Provide the (x, y) coordinate of the cell's center where the given text is located.  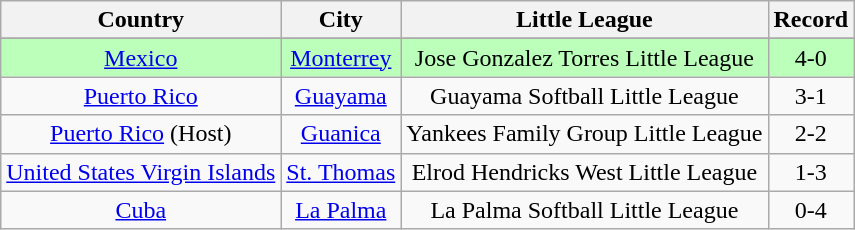
United States Virgin Islands (141, 172)
Guayama Softball Little League (584, 96)
La Palma Softball Little League (584, 210)
St. Thomas (341, 172)
La Palma (341, 210)
1-3 (811, 172)
Cuba (141, 210)
Jose Gonzalez Torres Little League (584, 58)
Guayama (341, 96)
City (341, 20)
0-4 (811, 210)
4-0 (811, 58)
Yankees Family Group Little League (584, 134)
Mexico (141, 58)
Little League (584, 20)
3-1 (811, 96)
Guanica (341, 134)
Record (811, 20)
Country (141, 20)
Puerto Rico (Host) (141, 134)
Monterrey (341, 58)
Puerto Rico (141, 96)
2-2 (811, 134)
Elrod Hendricks West Little League (584, 172)
